Pinpoint the cell where the given text exists, returning its [X, Y] midpoint coordinate. 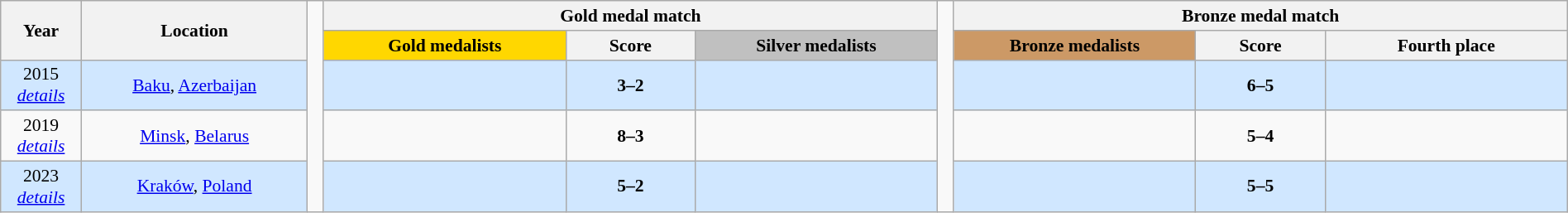
2019 details [41, 136]
Gold medalists [445, 46]
Kraków, Poland [194, 187]
2015 details [41, 85]
Gold medal match [630, 16]
5–4 [1260, 136]
Bronze medal match [1260, 16]
Fourth place [1446, 46]
Minsk, Belarus [194, 136]
Year [41, 30]
Silver medalists [817, 46]
5–5 [1260, 187]
2023 details [41, 187]
8–3 [630, 136]
Location [194, 30]
6–5 [1260, 85]
3–2 [630, 85]
5–2 [630, 187]
Bronze medalists [1075, 46]
Baku, Azerbaijan [194, 85]
